Locate the cell with the specified text and output its [X, Y] center coordinate. 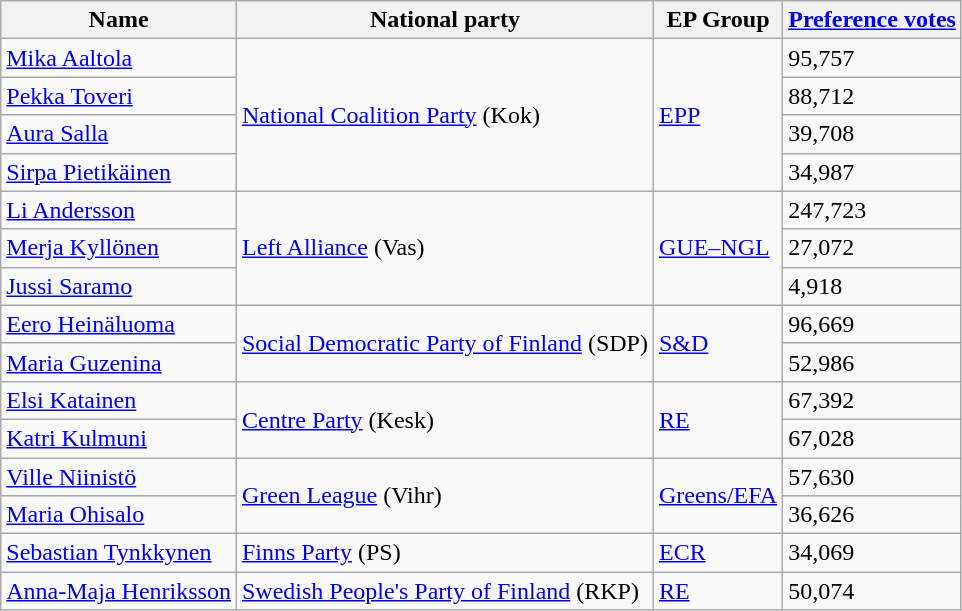
34,069 [872, 553]
S&D [718, 343]
Finns Party (PS) [444, 553]
Katri Kulmuni [119, 438]
EP Group [718, 20]
EPP [718, 115]
Li Andersson [119, 210]
Merja Kyllönen [119, 248]
50,074 [872, 591]
Elsi Katainen [119, 400]
Ville Niinistö [119, 477]
27,072 [872, 248]
88,712 [872, 96]
247,723 [872, 210]
National party [444, 20]
Centre Party (Kesk) [444, 419]
Maria Guzenina [119, 362]
95,757 [872, 58]
National Coalition Party (Kok) [444, 115]
Name [119, 20]
34,987 [872, 172]
Preference votes [872, 20]
4,918 [872, 286]
Mika Aaltola [119, 58]
67,028 [872, 438]
96,669 [872, 324]
39,708 [872, 134]
ECR [718, 553]
Maria Ohisalo [119, 515]
Sirpa Pietikäinen [119, 172]
52,986 [872, 362]
Sebastian Tynkkynen [119, 553]
67,392 [872, 400]
Jussi Saramo [119, 286]
Aura Salla [119, 134]
Left Alliance (Vas) [444, 248]
Eero Heinäluoma [119, 324]
Anna-Maja Henriksson [119, 591]
57,630 [872, 477]
Pekka Toveri [119, 96]
36,626 [872, 515]
Green League (Vihr) [444, 496]
Social Democratic Party of Finland (SDP) [444, 343]
GUE–NGL [718, 248]
Swedish People's Party of Finland (RKP) [444, 591]
Greens/EFA [718, 496]
